Detect which cell encompasses the target text, then output its [X, Y] center coordinate. 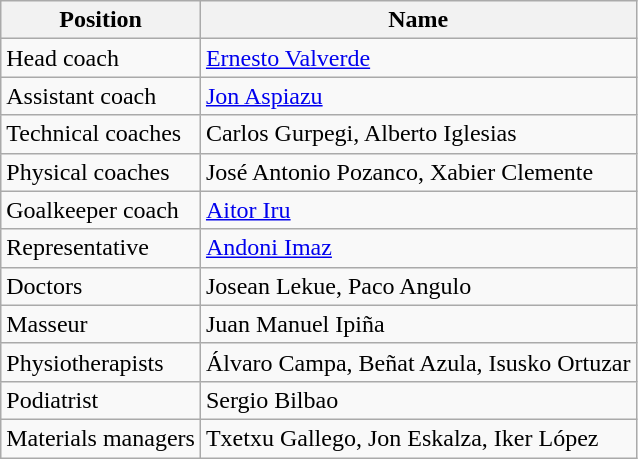
Txetxu Gallego, Jon Eskalza, Iker López [418, 438]
Juan Manuel Ipiña [418, 324]
Representative [101, 248]
Technical coaches [101, 134]
Assistant coach [101, 96]
Physiotherapists [101, 362]
Aitor Iru [418, 210]
Carlos Gurpegi, Alberto Iglesias [418, 134]
Álvaro Campa, Beñat Azula, Isusko Ortuzar [418, 362]
Jon Aspiazu [418, 96]
Goalkeeper coach [101, 210]
Ernesto Valverde [418, 58]
Head coach [101, 58]
Josean Lekue, Paco Angulo [418, 286]
Podiatrist [101, 400]
Andoni Imaz [418, 248]
Physical coaches [101, 172]
José Antonio Pozanco, Xabier Clemente [418, 172]
Position [101, 20]
Name [418, 20]
Doctors [101, 286]
Masseur [101, 324]
Sergio Bilbao [418, 400]
Materials managers [101, 438]
